Locate the cell with the specified text and output its (x, y) center coordinate. 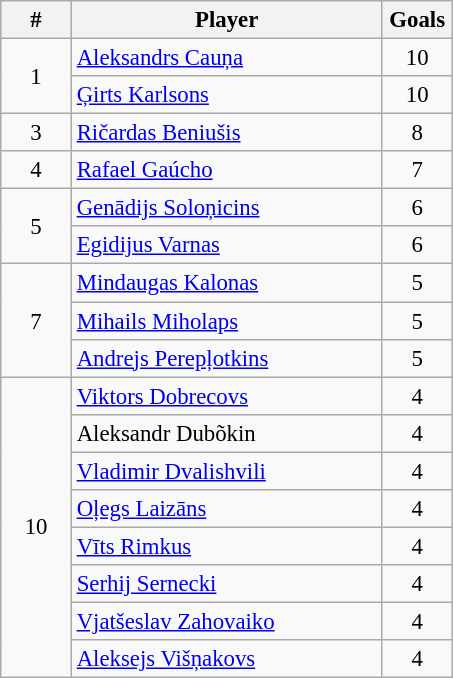
Mindaugas Kalonas (226, 283)
Serhij Sernecki (226, 584)
Player (226, 20)
8 (418, 133)
Egidijus Varnas (226, 245)
Ričardas Beniušis (226, 133)
Goals (418, 20)
Vladimir Dvalishvili (226, 471)
Genādijs Soloņicins (226, 208)
Aleksejs Višņakovs (226, 659)
Oļegs Laizāns (226, 509)
Vīts Rimkus (226, 546)
Viktors Dobrecovs (226, 396)
# (36, 20)
Mihails Miholaps (226, 321)
Andrejs Perepļotkins (226, 358)
Ģirts Karlsons (226, 95)
3 (36, 133)
Vjatšeslav Zahovaiko (226, 621)
Aleksandr Dubõkin (226, 433)
1 (36, 76)
Rafael Gaúcho (226, 170)
Aleksandrs Cauņa (226, 58)
